Return the [X, Y] coordinate for the center point of the cell that contains the specified text.  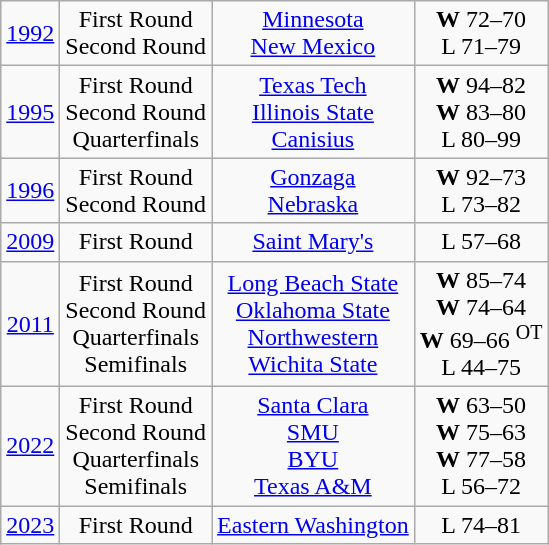
MinnesotaNew Mexico [314, 34]
L 74–81 [481, 525]
Long Beach StateOklahoma StateNorthwesternWichita State [314, 324]
W 63–50 W 75–63 W 77–58 L 56–72 [481, 446]
W 72–70L 71–79 [481, 34]
1995 [30, 112]
2009 [30, 242]
W 94–82W 83–80L 80–99 [481, 112]
Eastern Washington [314, 525]
GonzagaNebraska [314, 190]
W 85–74W 74–64W 69–66 OTL 44–75 [481, 324]
W 92–73L 73–82 [481, 190]
Santa ClaraSMUBYUTexas A&M [314, 446]
2022 [30, 446]
Texas TechIllinois StateCanisius [314, 112]
1992 [30, 34]
1996 [30, 190]
2011 [30, 324]
L 57–68 [481, 242]
Saint Mary's [314, 242]
2023 [30, 525]
First RoundSecond RoundQuarterfinals [136, 112]
